Output the [X, Y] coordinate of the center of the cell containing the given text.  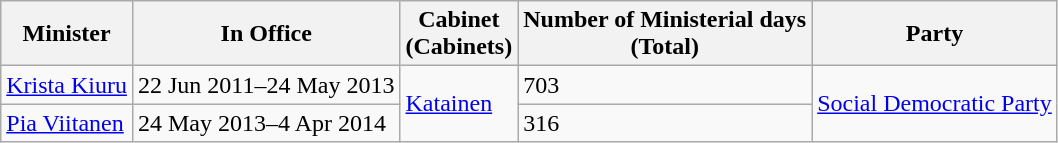
Minister [67, 34]
Social Democratic Party [935, 104]
Krista Kiuru [67, 85]
In Office [266, 34]
703 [665, 85]
Number of Ministerial days (Total) [665, 34]
24 May 2013–4 Apr 2014 [266, 123]
Pia Viitanen [67, 123]
Cabinet(Cabinets) [459, 34]
316 [665, 123]
Party [935, 34]
Katainen [459, 104]
22 Jun 2011–24 May 2013 [266, 85]
